Output the (x, y) coordinate of the center of the cell containing the given text.  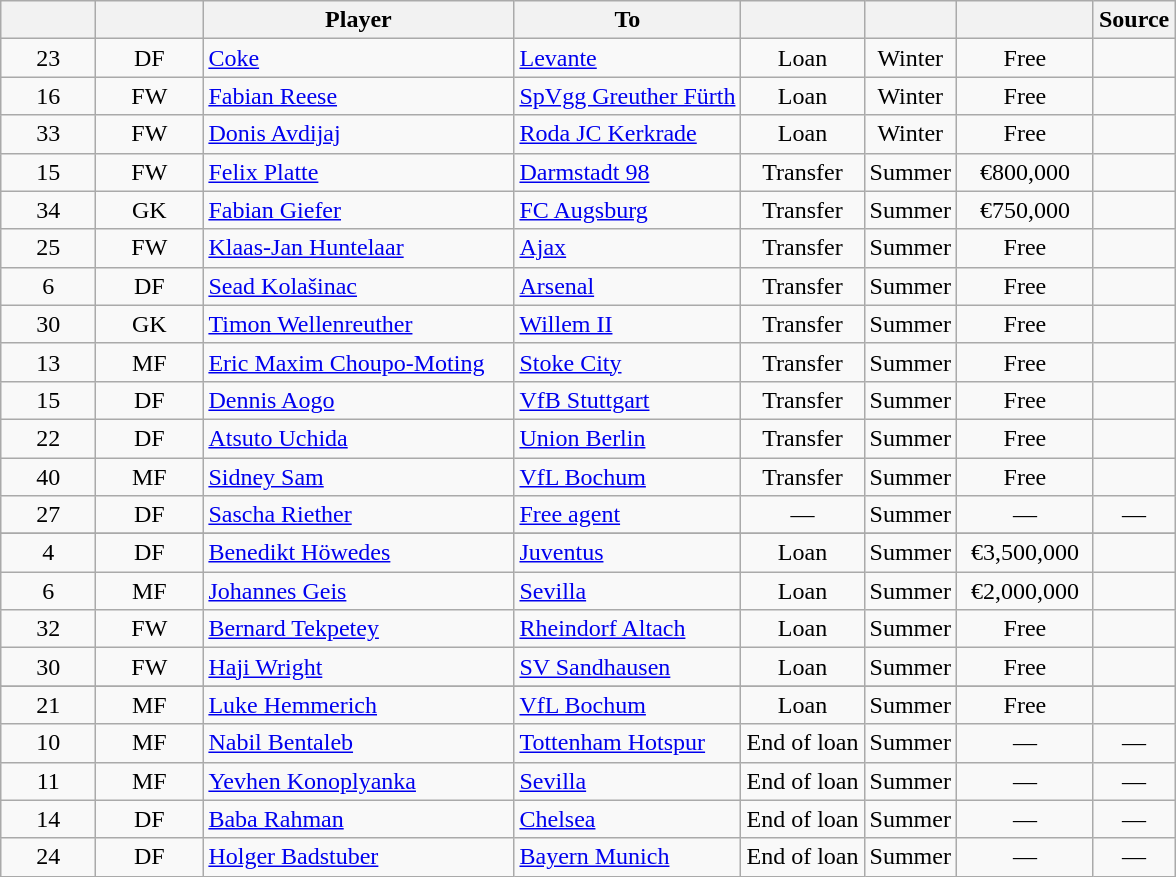
10 (48, 743)
Juventus (628, 553)
Darmstadt 98 (628, 172)
22 (48, 438)
Nabil Bentaleb (358, 743)
Free agent (628, 515)
Sidney Sam (358, 477)
€3,500,000 (1024, 553)
Stoke City (628, 362)
32 (48, 629)
Luke Hemmerich (358, 705)
€750,000 (1024, 210)
Yevhen Konoplyanka (358, 781)
SpVgg Greuther Fürth (628, 96)
Sascha Riether (358, 515)
Bayern Munich (628, 857)
Donis Avdijaj (358, 134)
Coke (358, 58)
Dennis Aogo (358, 400)
FC Augsburg (628, 210)
Klaas-Jan Huntelaar (358, 248)
Union Berlin (628, 438)
16 (48, 96)
21 (48, 705)
Holger Badstuber (358, 857)
Fabian Reese (358, 96)
4 (48, 553)
Chelsea (628, 819)
Roda JC Kerkrade (628, 134)
Baba Rahman (358, 819)
Tottenham Hotspur (628, 743)
Haji Wright (358, 667)
€2,000,000 (1024, 591)
Felix Platte (358, 172)
24 (48, 857)
33 (48, 134)
Eric Maxim Choupo-Moting (358, 362)
13 (48, 362)
Willem II (628, 324)
VfB Stuttgart (628, 400)
Arsenal (628, 286)
Rheindorf Altach (628, 629)
Ajax (628, 248)
40 (48, 477)
SV Sandhausen (628, 667)
Benedikt Höwedes (358, 553)
25 (48, 248)
Fabian Giefer (358, 210)
€800,000 (1024, 172)
Timon Wellenreuther (358, 324)
11 (48, 781)
Sead Kolašinac (358, 286)
14 (48, 819)
To (628, 20)
Atsuto Uchida (358, 438)
27 (48, 515)
34 (48, 210)
Source (1134, 20)
Bernard Tekpetey (358, 629)
Player (358, 20)
Johannes Geis (358, 591)
Levante (628, 58)
23 (48, 58)
